Provide the [X, Y] coordinate of the cell's center where the given text is located.  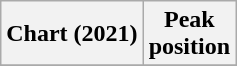
Chart (2021) [72, 34]
Peakposition [189, 34]
